Output the [x, y] coordinate of the center of the cell containing the given text.  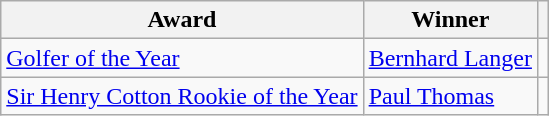
Winner [450, 20]
Sir Henry Cotton Rookie of the Year [182, 96]
Golfer of the Year [182, 58]
Bernhard Langer [450, 58]
Award [182, 20]
Paul Thomas [450, 96]
